Provide the (x, y) coordinate of the cell's center where the given text is located.  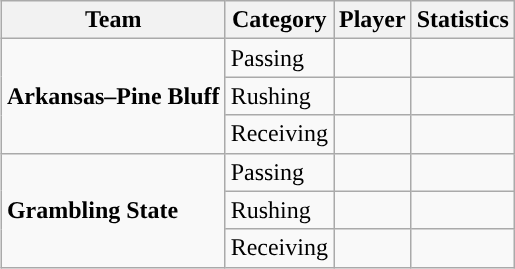
Statistics (462, 20)
Team (113, 20)
Arkansas–Pine Bluff (113, 96)
Player (373, 20)
Grambling State (113, 210)
Category (279, 20)
